Pinpoint the cell where the given text exists, returning its [X, Y] midpoint coordinate. 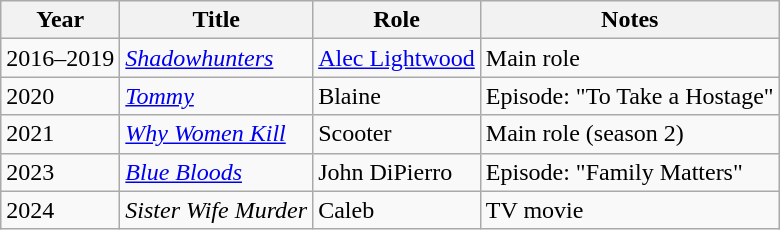
Main role [630, 58]
Episode: "Family Matters" [630, 172]
TV movie [630, 210]
Main role (season 2) [630, 134]
Shadowhunters [216, 58]
Caleb [397, 210]
2016–2019 [60, 58]
Blue Bloods [216, 172]
Tommy [216, 96]
Role [397, 20]
Year [60, 20]
Alec Lightwood [397, 58]
2024 [60, 210]
2023 [60, 172]
Blaine [397, 96]
Title [216, 20]
2021 [60, 134]
Scooter [397, 134]
Sister Wife Murder [216, 210]
John DiPierro [397, 172]
Notes [630, 20]
2020 [60, 96]
Why Women Kill [216, 134]
Episode: "To Take a Hostage" [630, 96]
